Detect which cell encompasses the target text, then output its (X, Y) center coordinate. 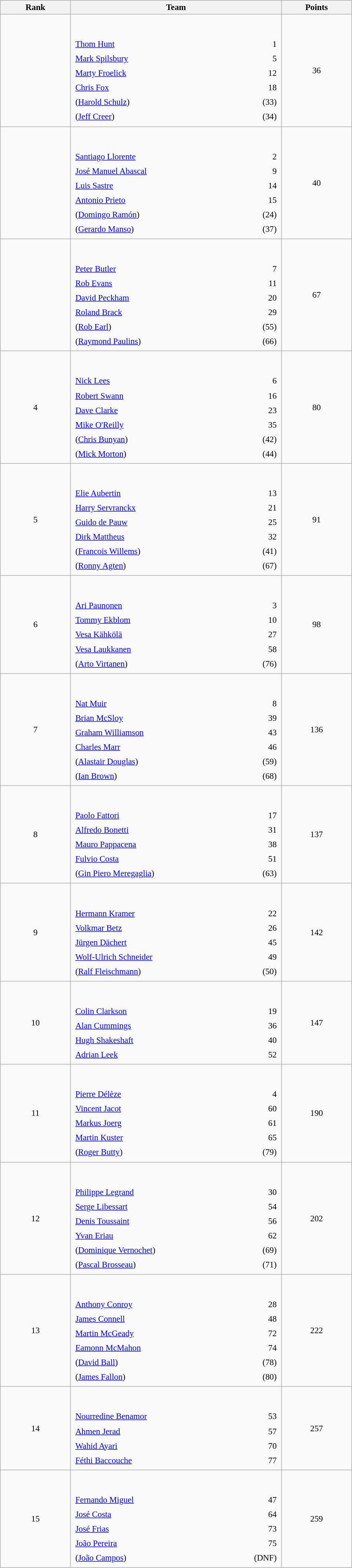
53 (264, 1416)
Serge Libessart (157, 1206)
26 (260, 928)
(James Fallon) (154, 1377)
Mauro Pappacena (157, 845)
(71) (261, 1264)
Paolo Fattori 17 Alfredo Bonetti 31 Mauro Pappacena 38 Fulvio Costa 51 (Gin Piero Meregaglia) (63) (176, 835)
21 (258, 508)
Santiago Llorente (156, 156)
Thom Hunt 1 Mark Spilsbury 5 Marty Froelick 12 Chris Fox 18 (Harold Schulz) (33) (Jeff Creer) (34) (176, 71)
73 (248, 1529)
52 (262, 1054)
Guido de Pauw (154, 522)
Colin Clarkson (159, 1011)
54 (261, 1206)
(Domingo Ramón) (156, 214)
(Francois Willems) (154, 551)
(37) (259, 229)
Vesa Kähkölä (152, 635)
Nick Lees 6 Robert Swann 16 Dave Clarke 23 Mike O'Reilly 35 (Chris Bunyan) (42) (Mick Morton) (44) (176, 407)
Hermann Kramer 22 Volkmar Betz 26 Jürgen Dächert 45 Wolf-Ulrich Schneider 49 (Ralf Fleischmann) (50) (176, 933)
Vincent Jacot (149, 1109)
Thom Hunt (151, 44)
Peter Butler 7 Rob Evans 11 David Peckham 20 Roland Brack 29 (Rob Earl) (55) (Raymond Paulins) (66) (176, 295)
Luis Sastre (156, 185)
Wahid Ayari (162, 1445)
Fernando Miguel (145, 1500)
47 (248, 1500)
(42) (254, 439)
(55) (258, 327)
28 (258, 1304)
46 (258, 747)
José Manuel Abascal (156, 171)
31 (261, 830)
(41) (258, 551)
91 (316, 519)
Philippe Legrand 30 Serge Libessart 54 Denis Toussaint 56 Yvan Eriau 62 (Dominique Vernochet) (69) (Pascal Brosseau) (71) (176, 1218)
19 (262, 1011)
48 (258, 1319)
Alfredo Bonetti (157, 830)
51 (261, 859)
Yvan Eriau (157, 1235)
Martin McGeady (154, 1333)
222 (316, 1331)
Hugh Shakeshaft (159, 1040)
58 (255, 649)
72 (258, 1333)
(67) (258, 566)
56 (261, 1221)
Robert Swann (151, 395)
16 (254, 395)
Points (316, 7)
Peter Butler (154, 269)
(34) (255, 117)
142 (316, 933)
(Gin Piero Meregaglia) (157, 874)
Rob Evans (154, 283)
Nourredine Benamor (162, 1416)
67 (316, 295)
22 (260, 913)
1 (255, 44)
Mark Spilsbury (151, 59)
Martin Kuster (149, 1138)
(Roger Butty) (149, 1152)
Harry Servranckx (154, 508)
(João Campos) (145, 1558)
(David Ball) (154, 1363)
Jürgen Dächert (157, 942)
(Jeff Creer) (151, 117)
David Peckham (154, 298)
Vesa Laukkanen (152, 649)
(Mick Morton) (151, 454)
Fulvio Costa (157, 859)
Elie Aubertin 13 Harry Servranckx 21 Guido de Pauw 25 Dirk Mattheus 32 (Francois Willems) (41) (Ronny Agten) (67) (176, 519)
60 (252, 1109)
Anthony Conroy (154, 1304)
Pierre Délèze 4 Vincent Jacot 60 Markus Joerg 61 Martin Kuster 65 (Roger Butty) (79) (176, 1113)
30 (261, 1192)
Nick Lees (151, 381)
29 (258, 312)
257 (316, 1428)
74 (258, 1348)
(78) (258, 1363)
35 (254, 425)
Charles Marr (155, 747)
Nourredine Benamor 53 Ahmen Jerad 57 Wahid Ayari 70 Féthi Baccouche 77 (176, 1428)
65 (252, 1138)
3 (255, 606)
38 (261, 845)
João Pereira (145, 1543)
17 (261, 816)
Graham Williamson (155, 732)
Ari Paunonen (152, 606)
José Costa (145, 1514)
Roland Brack (154, 312)
(Chris Bunyan) (151, 439)
(24) (259, 214)
Mike O'Reilly (151, 425)
98 (316, 624)
(Dominique Vernochet) (157, 1250)
Pierre Délèze (149, 1094)
49 (260, 957)
Denis Toussaint (157, 1221)
Ari Paunonen 3 Tommy Ekblom 10 Vesa Kähkölä 27 Vesa Laukkanen 58 (Arto Virtanen) (76) (176, 624)
(66) (258, 341)
(68) (258, 776)
Fernando Miguel 47 José Costa 64 José Frias 73 João Pereira 75 (João Campos) (DNF) (176, 1519)
Chris Fox (151, 88)
Dave Clarke (151, 410)
(Ronny Agten) (154, 566)
(79) (252, 1152)
136 (316, 729)
27 (255, 635)
43 (258, 732)
(Pascal Brosseau) (157, 1264)
18 (255, 88)
61 (252, 1123)
137 (316, 835)
Ahmen Jerad (162, 1431)
190 (316, 1113)
Hermann Kramer (157, 913)
(80) (258, 1377)
32 (258, 537)
(69) (261, 1250)
23 (254, 410)
77 (264, 1460)
45 (260, 942)
(44) (254, 454)
Alan Cummings (159, 1026)
(76) (255, 664)
Nat Muir 8 Brian McSloy 39 Graham Williamson 43 Charles Marr 46 (Alastair Douglas) (59) (Ian Brown) (68) (176, 729)
259 (316, 1519)
(33) (255, 102)
(Rob Earl) (154, 327)
147 (316, 1023)
(Harold Schulz) (151, 102)
Markus Joerg (149, 1123)
Santiago Llorente 2 José Manuel Abascal 9 Luis Sastre 14 Antonio Prieto 15 (Domingo Ramón) (24) (Gerardo Manso) (37) (176, 183)
Antonio Prieto (156, 200)
Paolo Fattori (157, 816)
Philippe Legrand (157, 1192)
Anthony Conroy 28 James Connell 48 Martin McGeady 72 Eamonn McMahon 74 (David Ball) (78) (James Fallon) (80) (176, 1331)
80 (316, 407)
Tommy Ekblom (152, 620)
20 (258, 298)
(Ian Brown) (155, 776)
Féthi Baccouche (162, 1460)
(Gerardo Manso) (156, 229)
(Arto Virtanen) (152, 664)
Elie Aubertin (154, 493)
64 (248, 1514)
(63) (261, 874)
(50) (260, 971)
57 (264, 1431)
(Raymond Paulins) (154, 341)
70 (264, 1445)
Volkmar Betz (157, 928)
(59) (258, 761)
Rank (36, 7)
Marty Froelick (151, 73)
James Connell (154, 1319)
Dirk Mattheus (154, 537)
Nat Muir (155, 703)
Adrian Leek (159, 1054)
75 (248, 1543)
Wolf-Ulrich Schneider (157, 957)
(Alastair Douglas) (155, 761)
Colin Clarkson 19 Alan Cummings 36 Hugh Shakeshaft 40 Adrian Leek 52 (176, 1023)
José Frias (145, 1529)
(Ralf Fleischmann) (157, 971)
25 (258, 522)
202 (316, 1218)
62 (261, 1235)
(DNF) (248, 1558)
Eamonn McMahon (154, 1348)
2 (259, 156)
Team (176, 7)
Brian McSloy (155, 718)
39 (258, 718)
